Detect which cell encompasses the target text, then output its [x, y] center coordinate. 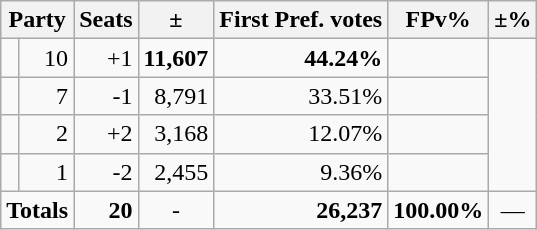
— [513, 210]
100.00% [438, 210]
20 [106, 210]
-2 [106, 172]
Party [38, 20]
- [176, 210]
1 [46, 172]
9.36% [301, 172]
FPv% [438, 20]
-1 [106, 96]
26,237 [301, 210]
44.24% [301, 58]
2,455 [176, 172]
7 [46, 96]
First Pref. votes [301, 20]
±% [513, 20]
+1 [106, 58]
2 [46, 134]
Totals [38, 210]
10 [46, 58]
8,791 [176, 96]
+2 [106, 134]
33.51% [301, 96]
12.07% [301, 134]
Seats [106, 20]
11,607 [176, 58]
3,168 [176, 134]
± [176, 20]
